Capture the cell that displays the provided text and extract its [x, y] central coordinate. 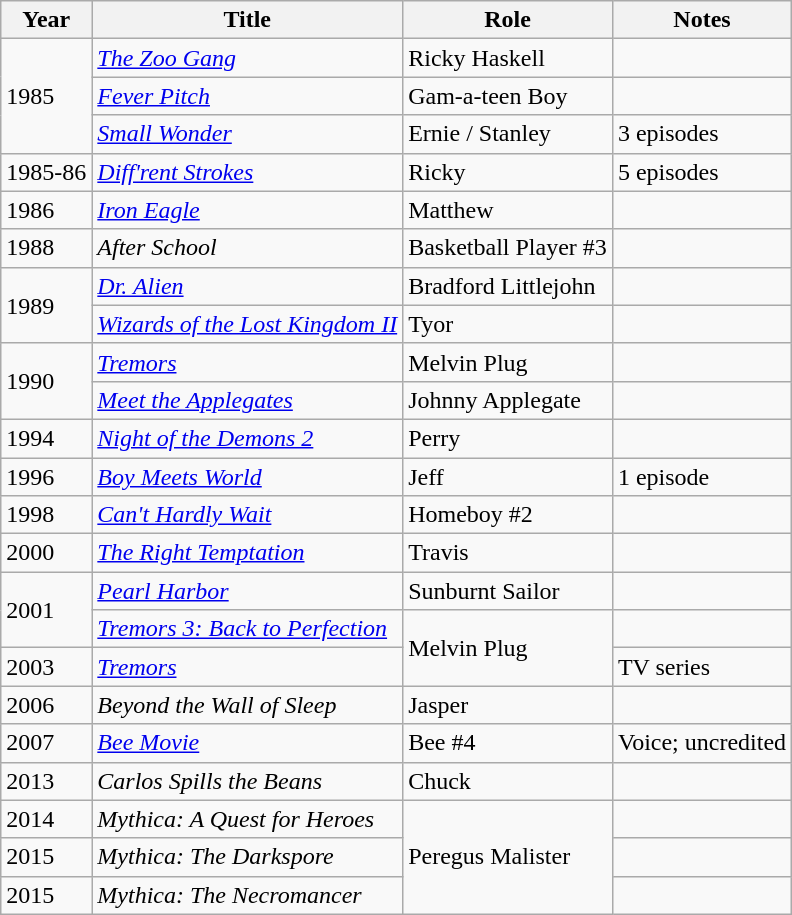
Mythica: The Necromancer [248, 895]
TV series [702, 667]
Chuck [508, 781]
2007 [46, 743]
Voice; uncredited [702, 743]
Travis [508, 553]
Perry [508, 438]
Homeboy #2 [508, 515]
2013 [46, 781]
Tyor [508, 324]
Fever Pitch [248, 96]
Tremors 3: Back to Perfection [248, 629]
Bee Movie [248, 743]
Gam-a-teen Boy [508, 96]
Jeff [508, 477]
Bradford Littlejohn [508, 286]
Mythica: A Quest for Heroes [248, 819]
Wizards of the Lost Kingdom II [248, 324]
3 episodes [702, 134]
2001 [46, 610]
The Zoo Gang [248, 58]
2000 [46, 553]
Ricky [508, 172]
Basketball Player #3 [508, 248]
2003 [46, 667]
1990 [46, 381]
Pearl Harbor [248, 591]
Jasper [508, 705]
1988 [46, 248]
Role [508, 20]
Ernie / Stanley [508, 134]
Meet the Applegates [248, 400]
1996 [46, 477]
Iron Eagle [248, 210]
Dr. Alien [248, 286]
1985-86 [46, 172]
Beyond the Wall of Sleep [248, 705]
Night of the Demons 2 [248, 438]
Notes [702, 20]
5 episodes [702, 172]
Can't Hardly Wait [248, 515]
Carlos Spills the Beans [248, 781]
1989 [46, 305]
1 episode [702, 477]
The Right Temptation [248, 553]
Matthew [508, 210]
Mythica: The Darkspore [248, 857]
1994 [46, 438]
1998 [46, 515]
Ricky Haskell [508, 58]
Title [248, 20]
Peregus Malister [508, 857]
Boy Meets World [248, 477]
Small Wonder [248, 134]
2006 [46, 705]
Year [46, 20]
Diff'rent Strokes [248, 172]
After School [248, 248]
Sunburnt Sailor [508, 591]
1985 [46, 96]
2014 [46, 819]
Bee #4 [508, 743]
Johnny Applegate [508, 400]
1986 [46, 210]
